Output the [x, y] coordinate of the center of the cell containing the given text.  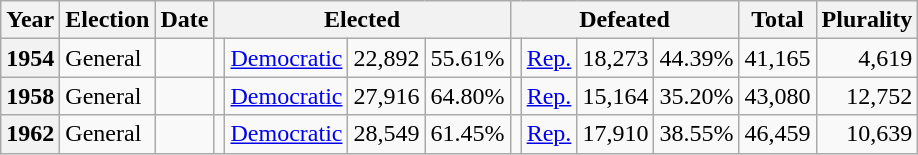
61.45% [468, 134]
64.80% [468, 96]
Date [184, 20]
46,459 [778, 134]
28,549 [386, 134]
Defeated [624, 20]
Elected [362, 20]
1958 [30, 96]
44.39% [696, 58]
Total [778, 20]
1962 [30, 134]
17,910 [616, 134]
35.20% [696, 96]
41,165 [778, 58]
22,892 [386, 58]
1954 [30, 58]
Year [30, 20]
27,916 [386, 96]
4,619 [867, 58]
12,752 [867, 96]
18,273 [616, 58]
Election [108, 20]
10,639 [867, 134]
43,080 [778, 96]
55.61% [468, 58]
15,164 [616, 96]
Plurality [867, 20]
38.55% [696, 134]
